For the text-containing cell, return its midpoint in (x, y) coordinate format. 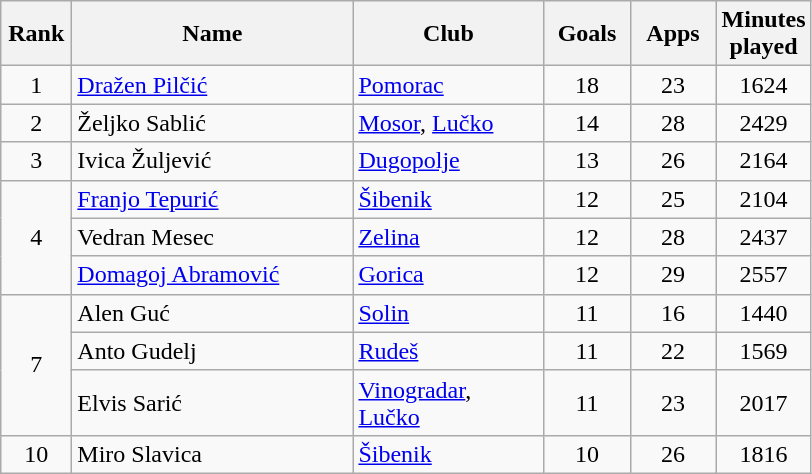
2164 (764, 161)
Dražen Pilčić (212, 85)
3 (36, 161)
4 (36, 237)
Minutes played (764, 34)
7 (36, 364)
2 (36, 123)
Dugopolje (448, 161)
2557 (764, 275)
29 (673, 275)
2429 (764, 123)
Pomorac (448, 85)
16 (673, 313)
2017 (764, 402)
Ivica Žuljević (212, 161)
Anto Gudelj (212, 351)
Rudeš (448, 351)
1624 (764, 85)
1816 (764, 454)
Željko Sablić (212, 123)
Elvis Sarić (212, 402)
Domagoj Abramović (212, 275)
18 (587, 85)
Name (212, 34)
2104 (764, 199)
Club (448, 34)
Solin (448, 313)
1569 (764, 351)
Vedran Mesec (212, 237)
25 (673, 199)
2437 (764, 237)
Franjo Tepurić (212, 199)
Goals (587, 34)
Gorica (448, 275)
1 (36, 85)
14 (587, 123)
Miro Slavica (212, 454)
Alen Guć (212, 313)
Apps (673, 34)
22 (673, 351)
Mosor, Lučko (448, 123)
Zelina (448, 237)
Rank (36, 34)
Vinogradar, Lučko (448, 402)
13 (587, 161)
1440 (764, 313)
